For the text-containing cell, return its midpoint in (x, y) coordinate format. 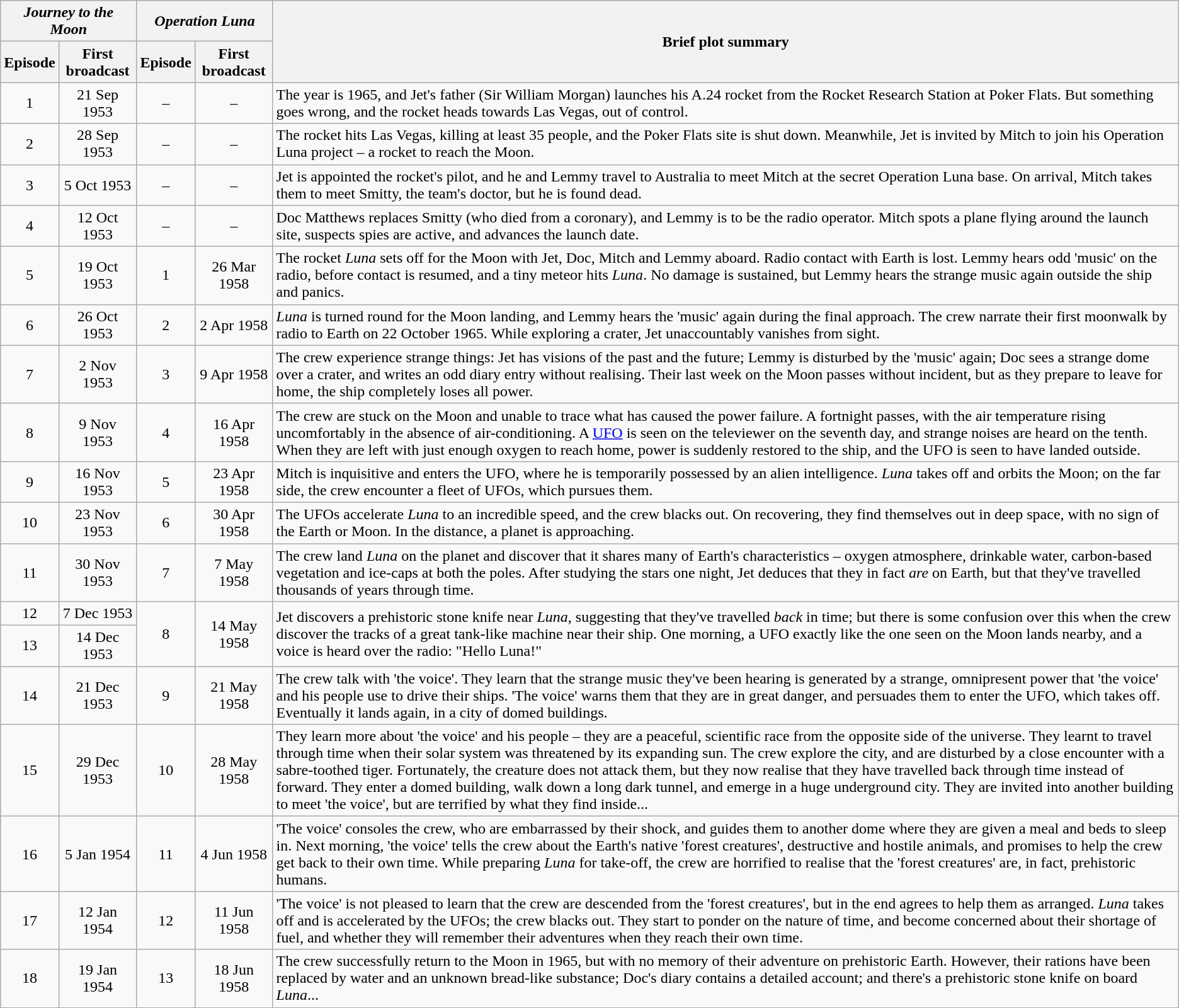
26 Mar 1958 (234, 275)
19 Jan 1954 (98, 978)
14 Dec 1953 (98, 646)
29 Dec 1953 (98, 770)
12 Oct 1953 (98, 226)
19 Oct 1953 (98, 275)
16 Nov 1953 (98, 481)
26 Oct 1953 (98, 325)
17 (30, 920)
2 Nov 1953 (98, 374)
5 Oct 1953 (98, 185)
18 Jun 1958 (234, 978)
28 May 1958 (234, 770)
30 Nov 1953 (98, 572)
12 Jan 1954 (98, 920)
14 (30, 696)
Operation Luna (205, 21)
2 Apr 1958 (234, 325)
21 Sep 1953 (98, 103)
5 Jan 1954 (98, 854)
Brief plot summary (726, 42)
Journey to the Moon (69, 21)
18 (30, 978)
28 Sep 1953 (98, 144)
9 Apr 1958 (234, 374)
7 May 1958 (234, 572)
23 Apr 1958 (234, 481)
23 Nov 1953 (98, 523)
21 May 1958 (234, 696)
9 Nov 1953 (98, 432)
16 (30, 854)
15 (30, 770)
21 Dec 1953 (98, 696)
4 Jun 1958 (234, 854)
7 Dec 1953 (98, 614)
30 Apr 1958 (234, 523)
16 Apr 1958 (234, 432)
11 Jun 1958 (234, 920)
14 May 1958 (234, 634)
